Return the [X, Y] coordinate for the center point of the cell that contains the specified text.  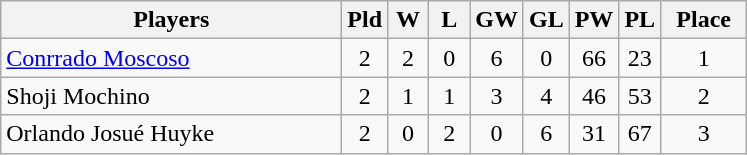
GL [546, 20]
L [450, 20]
Orlando Josué Huyke [172, 134]
W [408, 20]
53 [640, 96]
GW [497, 20]
66 [594, 58]
67 [640, 134]
31 [594, 134]
4 [546, 96]
Conrrado Moscoso [172, 58]
46 [594, 96]
Place [704, 20]
PL [640, 20]
23 [640, 58]
Players [172, 20]
Pld [365, 20]
Shoji Mochino [172, 96]
PW [594, 20]
